Find where the given text appears and provide that cell's center as [X, Y] coordinate. 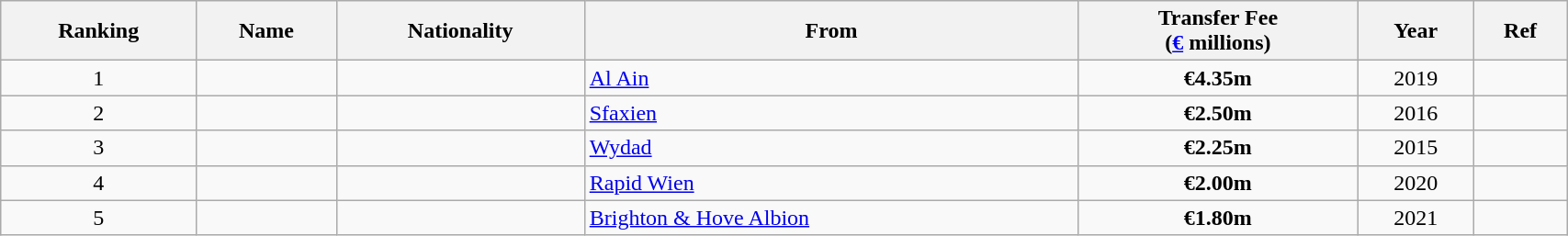
Year [1416, 31]
2021 [1416, 218]
2019 [1416, 78]
1 [99, 78]
€2.25m [1218, 148]
Rapid Wien [831, 183]
€1.80m [1218, 218]
5 [99, 218]
Nationality [460, 31]
2020 [1416, 183]
€4.35m [1218, 78]
Ref [1521, 31]
Wydad [831, 148]
Al Ain [831, 78]
4 [99, 183]
From [831, 31]
2015 [1416, 148]
2 [99, 113]
3 [99, 148]
Brighton & Hove Albion [831, 218]
Name [266, 31]
Sfaxien [831, 113]
Ranking [99, 31]
€2.00m [1218, 183]
€2.50m [1218, 113]
Transfer Fee(€ millions) [1218, 31]
2016 [1416, 113]
